Output the (X, Y) coordinate of the center of the cell containing the given text.  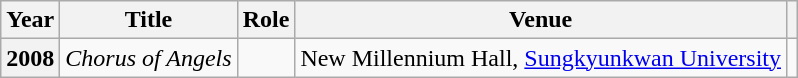
Role (266, 20)
Title (148, 20)
Chorus of Angels (148, 58)
2008 (30, 58)
Year (30, 20)
Venue (541, 20)
New Millennium Hall, Sungkyunkwan University (541, 58)
